From the cell containing the given text, extract its center point as [X, Y] coordinate. 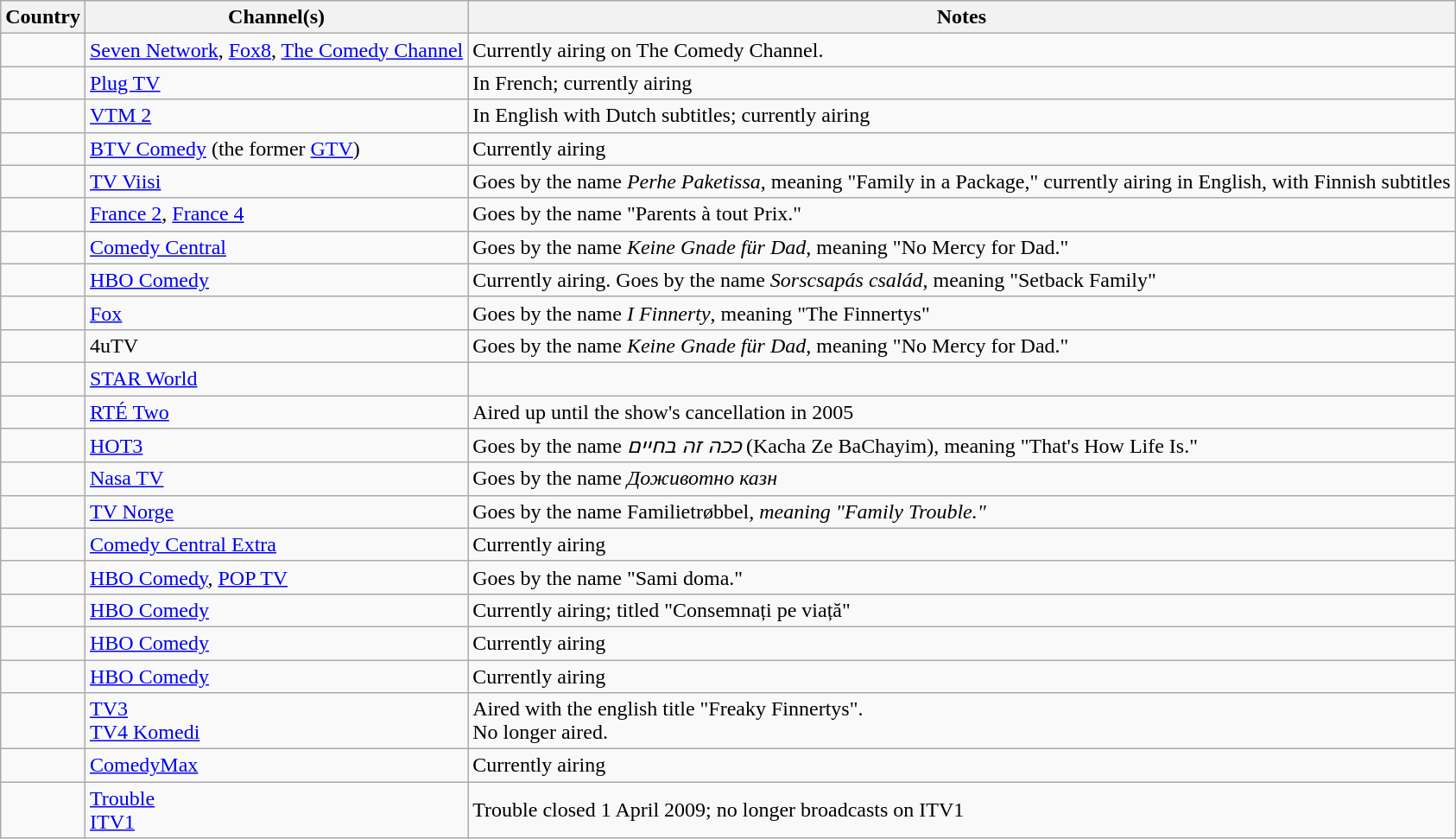
Goes by the name I Finnerty, meaning "The Finnertys" [962, 313]
ComedyMax [276, 766]
HBO Comedy, POP TV [276, 577]
Comedy Central Extra [276, 544]
Notes [962, 17]
Aired with the english title "Freaky Finnertys".No longer aired. [962, 721]
Aired up until the show's cancellation in 2005 [962, 412]
VTM 2 [276, 116]
HOT3 [276, 446]
Plug TV [276, 83]
Currently airing. Goes by the name Sorscsapás család, meaning "Setback Family" [962, 280]
Goes by the name "Parents à tout Prix." [962, 214]
TroubleITV1 [276, 810]
Trouble closed 1 April 2009; no longer broadcasts on ITV1 [962, 810]
TV Norge [276, 512]
Channel(s) [276, 17]
Goes by the name ככה זה בחיים (Kacha Ze BaChayim), meaning "That's How Life Is." [962, 446]
Goes by the name Perhe Paketissa, meaning "Family in a Package," currently airing in English, with Finnish subtitles [962, 181]
Fox [276, 313]
Currently airing on The Comedy Channel. [962, 50]
Goes by the name "Sami doma." [962, 577]
RTÉ Two [276, 412]
TV Viisi [276, 181]
France 2, France 4 [276, 214]
Seven Network, Fox8, The Comedy Channel [276, 50]
4uTV [276, 346]
In English with Dutch subtitles; currently airing [962, 116]
In French; currently airing [962, 83]
Goes by the name Доживотно казн [962, 479]
Comedy Central [276, 247]
BTV Comedy (the former GTV) [276, 149]
Country [43, 17]
Goes by the name Familietrøbbel, meaning "Family Trouble." [962, 512]
STAR World [276, 378]
Nasa TV [276, 479]
Currently airing; titled "Consemnați pe viață" [962, 610]
TV3TV4 Komedi [276, 721]
